Search for the cell housing the specified text and yield its (x, y) center coordinate. 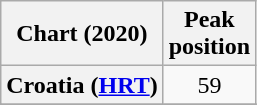
59 (209, 85)
Croatia (HRT) (82, 85)
Peakposition (209, 34)
Chart (2020) (82, 34)
